Pinpoint the cell where the given text exists, returning its (X, Y) midpoint coordinate. 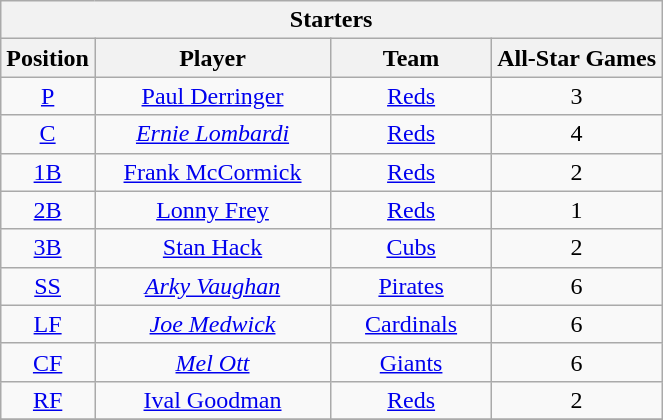
Cardinals (412, 324)
Arky Vaughan (212, 286)
Ival Goodman (212, 400)
1 (577, 210)
Ernie Lombardi (212, 134)
Stan Hack (212, 248)
4 (577, 134)
All-Star Games (577, 58)
2B (48, 210)
3B (48, 248)
Pirates (412, 286)
1B (48, 172)
Player (212, 58)
SS (48, 286)
Position (48, 58)
CF (48, 362)
3 (577, 96)
RF (48, 400)
C (48, 134)
P (48, 96)
Paul Derringer (212, 96)
Mel Ott (212, 362)
Giants (412, 362)
Team (412, 58)
Cubs (412, 248)
Frank McCormick (212, 172)
Joe Medwick (212, 324)
LF (48, 324)
Lonny Frey (212, 210)
Starters (332, 20)
